Capture the cell that displays the provided text and extract its [X, Y] central coordinate. 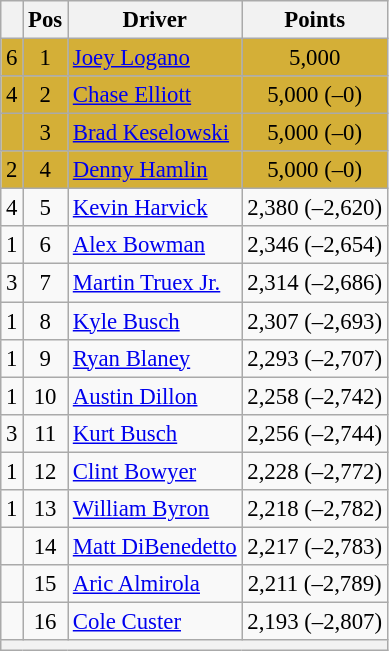
Driver [155, 20]
Martin Truex Jr. [155, 283]
13 [46, 509]
14 [46, 546]
Matt DiBenedetto [155, 546]
Ryan Blaney [155, 358]
9 [46, 358]
2,293 (–2,707) [314, 358]
Kurt Busch [155, 433]
Alex Bowman [155, 245]
2,307 (–2,693) [314, 321]
Cole Custer [155, 621]
15 [46, 584]
2,256 (–2,744) [314, 433]
Chase Elliott [155, 95]
5 [46, 208]
Points [314, 20]
Kyle Busch [155, 321]
2,380 (–2,620) [314, 208]
Pos [46, 20]
Denny Hamlin [155, 170]
2,217 (–2,783) [314, 546]
2,258 (–2,742) [314, 396]
7 [46, 283]
Joey Logano [155, 58]
16 [46, 621]
2,218 (–2,782) [314, 509]
William Byron [155, 509]
2,314 (–2,686) [314, 283]
Kevin Harvick [155, 208]
10 [46, 396]
2,211 (–2,789) [314, 584]
2,346 (–2,654) [314, 245]
Clint Bowyer [155, 471]
Aric Almirola [155, 584]
2,228 (–2,772) [314, 471]
5,000 [314, 58]
8 [46, 321]
2,193 (–2,807) [314, 621]
12 [46, 471]
11 [46, 433]
Austin Dillon [155, 396]
Brad Keselowski [155, 133]
